Provide the (X, Y) coordinate of the cell's center where the given text is located.  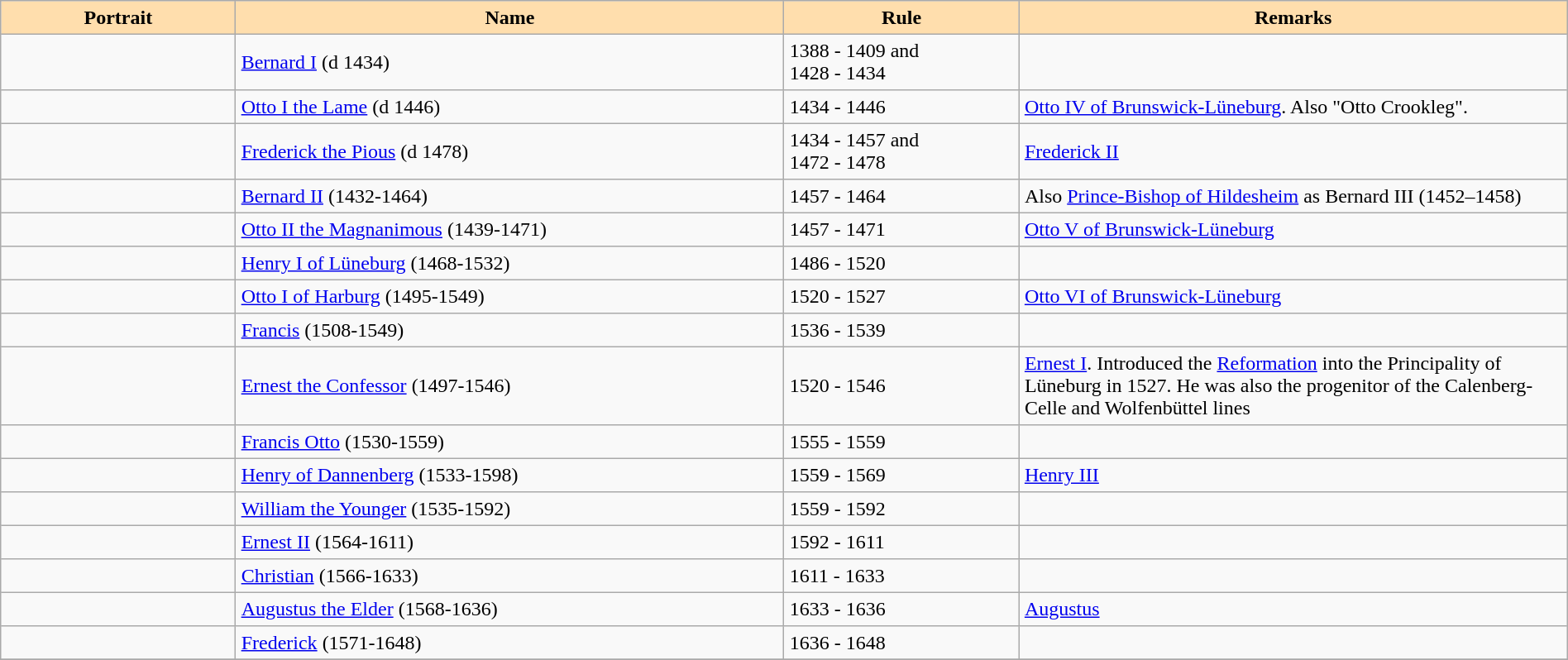
Otto V of Brunswick-Lüneburg (1293, 229)
1434 - 1457 and1472 - 1478 (901, 151)
1636 - 1648 (901, 643)
1486 - 1520 (901, 263)
1611 - 1633 (901, 576)
1559 - 1592 (901, 509)
Otto II the Magnanimous (1439-1471) (509, 229)
1457 - 1471 (901, 229)
Christian (1566-1633) (509, 576)
Frederick II (1293, 151)
1434 - 1446 (901, 107)
Bernard I (d 1434) (509, 62)
Also Prince-Bishop of Hildesheim as Bernard III (1452–1458) (1293, 196)
1457 - 1464 (901, 196)
Portrait (118, 17)
1592 - 1611 (901, 542)
Rule (901, 17)
Bernard II (1432-1464) (509, 196)
Otto I the Lame (d 1446) (509, 107)
William the Younger (1535-1592) (509, 509)
1536 - 1539 (901, 330)
Ernest the Confessor (1497-1546) (509, 385)
Ernest II (1564-1611) (509, 542)
Name (509, 17)
1555 - 1559 (901, 442)
Otto VI of Brunswick-Lüneburg (1293, 296)
Augustus (1293, 609)
Henry I of Lüneburg (1468-1532) (509, 263)
1520 - 1527 (901, 296)
Otto I of Harburg (1495-1549) (509, 296)
1633 - 1636 (901, 609)
Frederick the Pious (d 1478) (509, 151)
1559 - 1569 (901, 475)
1520 - 1546 (901, 385)
Frederick (1571-1648) (509, 643)
Otto IV of Brunswick-Lüneburg. Also "Otto Crookleg". (1293, 107)
Francis Otto (1530-1559) (509, 442)
1388 - 1409 and1428 - 1434 (901, 62)
Remarks (1293, 17)
Henry III (1293, 475)
Francis (1508-1549) (509, 330)
Augustus the Elder (1568-1636) (509, 609)
Henry of Dannenberg (1533-1598) (509, 475)
